Detect which cell encompasses the target text, then output its (x, y) center coordinate. 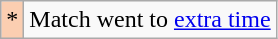
* (12, 20)
Match went to extra time (150, 20)
